Output the (X, Y) coordinate of the center of the cell containing the given text.  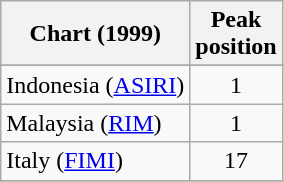
Malaysia (RIM) (96, 123)
Peakposition (236, 34)
17 (236, 161)
Indonesia (ASIRI) (96, 85)
Chart (1999) (96, 34)
Italy (FIMI) (96, 161)
